Detect which cell encompasses the target text, then output its [x, y] center coordinate. 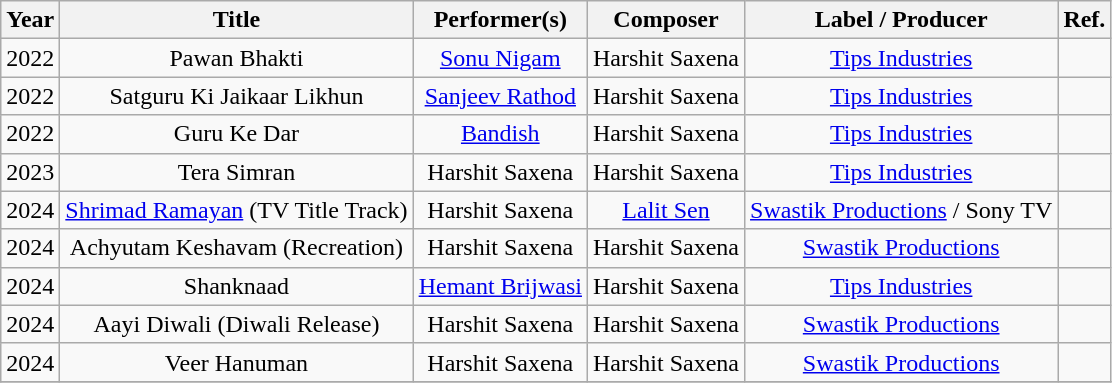
Title [236, 20]
Hemant Brijwasi [500, 286]
Sonu Nigam [500, 58]
2023 [30, 172]
Guru Ke Dar [236, 134]
Bandish [500, 134]
Shrimad Ramayan (TV Title Track) [236, 210]
Satguru Ki Jaikaar Likhun [236, 96]
Veer Hanuman [236, 362]
Pawan Bhakti [236, 58]
Lalit Sen [666, 210]
Composer [666, 20]
Tera Simran [236, 172]
Year [30, 20]
Performer(s) [500, 20]
Aayi Diwali (Diwali Release) [236, 324]
Label / Producer [902, 20]
Shanknaad [236, 286]
Ref. [1084, 20]
Sanjeev Rathod [500, 96]
Achyutam Keshavam (Recreation) [236, 248]
Swastik Productions / Sony TV [902, 210]
